From the cell containing the given text, extract its center point as (X, Y) coordinate. 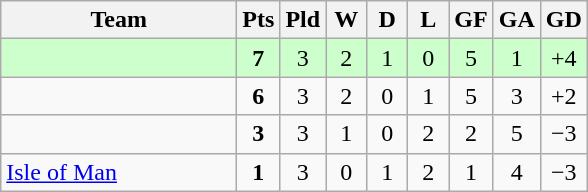
7 (258, 58)
W (346, 20)
4 (516, 172)
+2 (564, 96)
Pld (303, 20)
GA (516, 20)
6 (258, 96)
D (388, 20)
+4 (564, 58)
GF (471, 20)
L (428, 20)
Pts (258, 20)
GD (564, 20)
Isle of Man (119, 172)
Team (119, 20)
